Find where the given text appears and provide that cell's center as (x, y) coordinate. 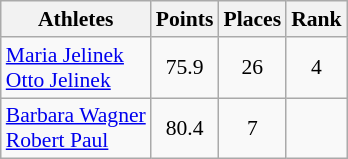
7 (252, 128)
26 (252, 68)
Maria JelinekOtto Jelinek (76, 68)
4 (316, 68)
75.9 (185, 68)
Barbara WagnerRobert Paul (76, 128)
80.4 (185, 128)
Places (252, 19)
Athletes (76, 19)
Points (185, 19)
Rank (316, 19)
